Output the (X, Y) coordinate of the center of the cell containing the given text.  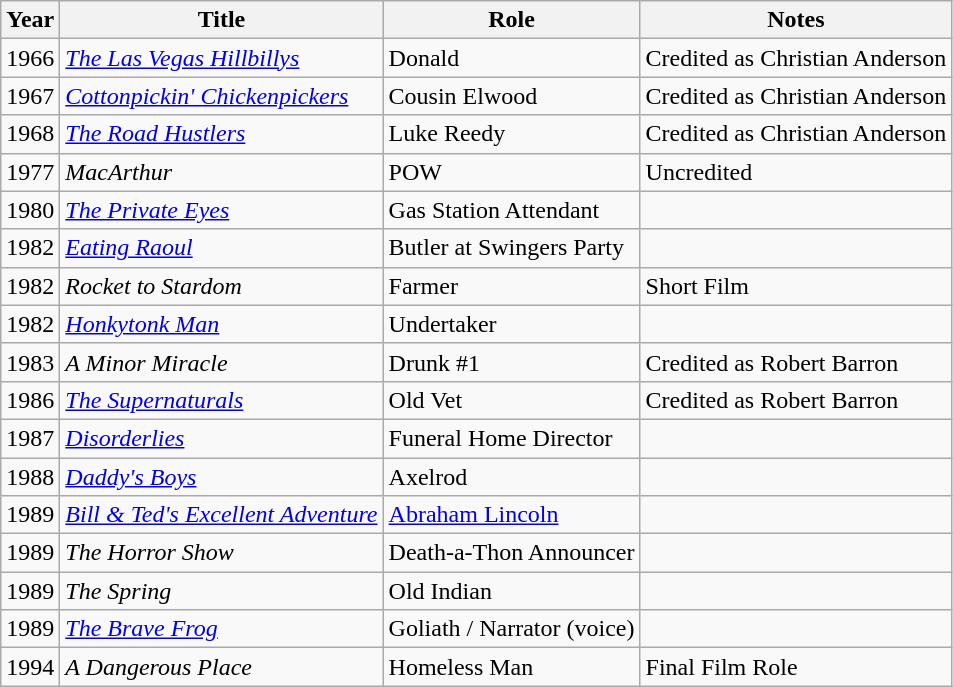
Year (30, 20)
Honkytonk Man (222, 324)
Undertaker (512, 324)
Luke Reedy (512, 134)
1994 (30, 667)
The Supernaturals (222, 400)
Old Indian (512, 591)
Death-a-Thon Announcer (512, 553)
Bill & Ted's Excellent Adventure (222, 515)
1987 (30, 438)
Axelrod (512, 477)
The Brave Frog (222, 629)
1977 (30, 172)
Uncredited (796, 172)
A Minor Miracle (222, 362)
The Spring (222, 591)
Cottonpickin' Chickenpickers (222, 96)
The Private Eyes (222, 210)
Short Film (796, 286)
Rocket to Stardom (222, 286)
1968 (30, 134)
Old Vet (512, 400)
The Horror Show (222, 553)
Abraham Lincoln (512, 515)
Daddy's Boys (222, 477)
MacArthur (222, 172)
Eating Raoul (222, 248)
1988 (30, 477)
1986 (30, 400)
The Las Vegas Hillbillys (222, 58)
Disorderlies (222, 438)
Donald (512, 58)
Gas Station Attendant (512, 210)
Role (512, 20)
A Dangerous Place (222, 667)
Farmer (512, 286)
Notes (796, 20)
Title (222, 20)
1966 (30, 58)
Homeless Man (512, 667)
POW (512, 172)
1967 (30, 96)
Drunk #1 (512, 362)
Butler at Swingers Party (512, 248)
Funeral Home Director (512, 438)
Final Film Role (796, 667)
Goliath / Narrator (voice) (512, 629)
Cousin Elwood (512, 96)
1983 (30, 362)
1980 (30, 210)
The Road Hustlers (222, 134)
